Provide the (X, Y) coordinate of the cell's center where the given text is located.  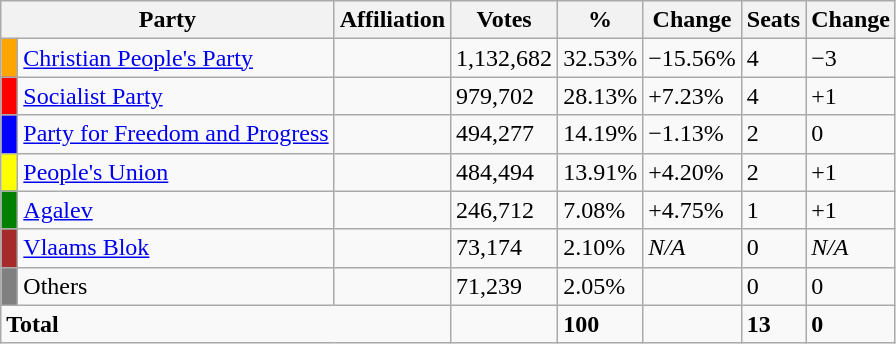
−1.13% (692, 134)
13.91% (600, 172)
2.10% (600, 248)
+4.75% (692, 210)
7.08% (600, 210)
Party (168, 20)
% (600, 20)
28.13% (600, 96)
Agalev (176, 210)
Total (226, 324)
100 (600, 324)
Party for Freedom and Progress (176, 134)
494,277 (504, 134)
71,239 (504, 286)
246,712 (504, 210)
13 (773, 324)
979,702 (504, 96)
People's Union (176, 172)
1 (773, 210)
Christian People's Party (176, 58)
Affiliation (392, 20)
1,132,682 (504, 58)
+7.23% (692, 96)
+4.20% (692, 172)
−3 (851, 58)
32.53% (600, 58)
73,174 (504, 248)
14.19% (600, 134)
Vlaams Blok (176, 248)
Seats (773, 20)
−15.56% (692, 58)
Others (176, 286)
2.05% (600, 286)
484,494 (504, 172)
Socialist Party (176, 96)
Votes (504, 20)
